From the cell containing the given text, extract its center point as (X, Y) coordinate. 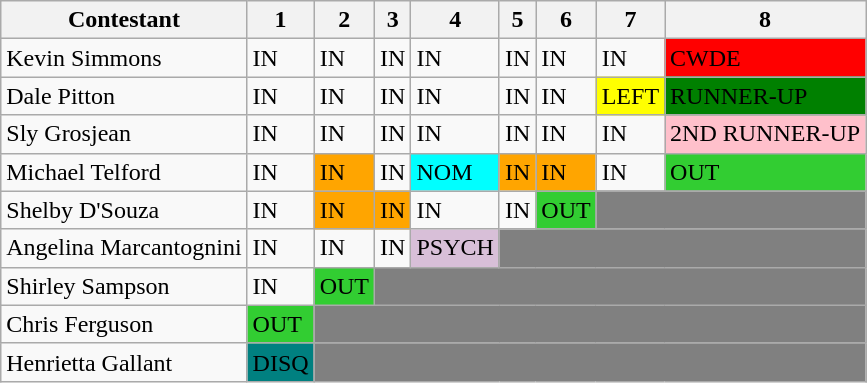
Henrietta Gallant (124, 362)
Shelby D'Souza (124, 210)
Contestant (124, 20)
7 (630, 20)
Dale Pitton (124, 96)
8 (766, 20)
NOM (455, 172)
6 (566, 20)
Angelina Marcantognini (124, 248)
PSYCH (455, 248)
Chris Ferguson (124, 324)
RUNNER-UP (766, 96)
5 (517, 20)
4 (455, 20)
LEFT (630, 96)
2ND RUNNER-UP (766, 134)
Kevin Simmons (124, 58)
2 (344, 20)
3 (393, 20)
DISQ (280, 362)
Michael Telford (124, 172)
CWDE (766, 58)
Shirley Sampson (124, 286)
1 (280, 20)
Sly Grosjean (124, 134)
